Detect which cell encompasses the target text, then output its (X, Y) center coordinate. 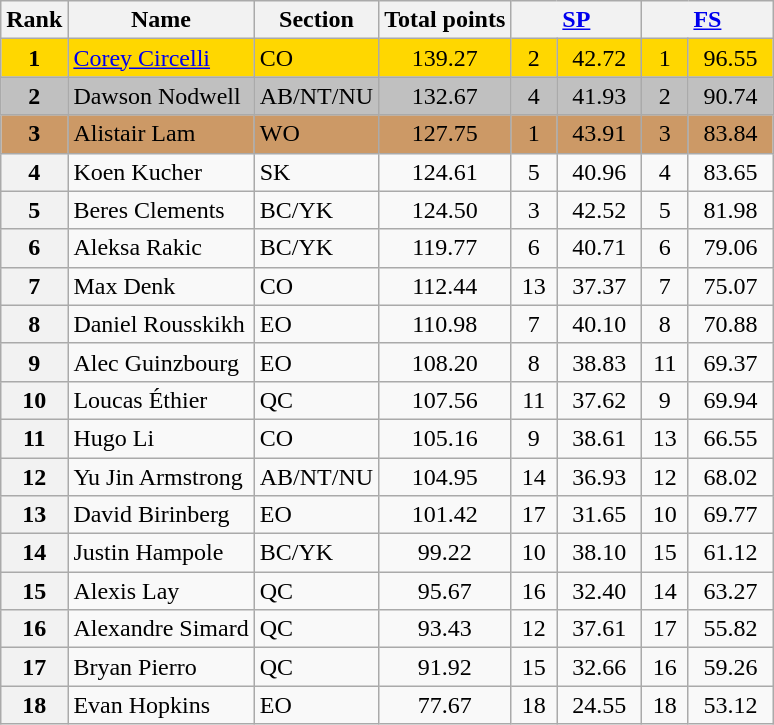
127.75 (445, 134)
59.26 (730, 667)
101.42 (445, 515)
105.16 (445, 438)
112.44 (445, 286)
24.55 (600, 705)
Aleksa Rakic (161, 248)
32.40 (600, 591)
108.20 (445, 362)
WO (316, 134)
75.07 (730, 286)
Bryan Pierro (161, 667)
Rank (34, 20)
40.10 (600, 324)
42.72 (600, 58)
63.27 (730, 591)
66.55 (730, 438)
David Birinberg (161, 515)
96.55 (730, 58)
Corey Circelli (161, 58)
Alexandre Simard (161, 629)
32.66 (600, 667)
69.37 (730, 362)
Dawson Nodwell (161, 96)
Alec Guinzbourg (161, 362)
79.06 (730, 248)
53.12 (730, 705)
37.37 (600, 286)
Section (316, 20)
Name (161, 20)
Koen Kucher (161, 172)
SP (576, 20)
139.27 (445, 58)
Justin Hampole (161, 553)
31.65 (600, 515)
Max Denk (161, 286)
36.93 (600, 477)
38.61 (600, 438)
Loucas Éthier (161, 400)
Alistair Lam (161, 134)
Beres Clements (161, 210)
90.74 (730, 96)
95.67 (445, 591)
124.50 (445, 210)
38.10 (600, 553)
Hugo Li (161, 438)
68.02 (730, 477)
69.94 (730, 400)
119.77 (445, 248)
FS (708, 20)
77.67 (445, 705)
40.96 (600, 172)
70.88 (730, 324)
132.67 (445, 96)
Daniel Rousskikh (161, 324)
Yu Jin Armstrong (161, 477)
93.43 (445, 629)
91.92 (445, 667)
Total points (445, 20)
61.12 (730, 553)
104.95 (445, 477)
Evan Hopkins (161, 705)
42.52 (600, 210)
107.56 (445, 400)
41.93 (600, 96)
37.62 (600, 400)
40.71 (600, 248)
83.65 (730, 172)
SK (316, 172)
43.91 (600, 134)
Alexis Lay (161, 591)
37.61 (600, 629)
55.82 (730, 629)
110.98 (445, 324)
81.98 (730, 210)
83.84 (730, 134)
124.61 (445, 172)
38.83 (600, 362)
99.22 (445, 553)
69.77 (730, 515)
